Detect which cell encompasses the target text, then output its [x, y] center coordinate. 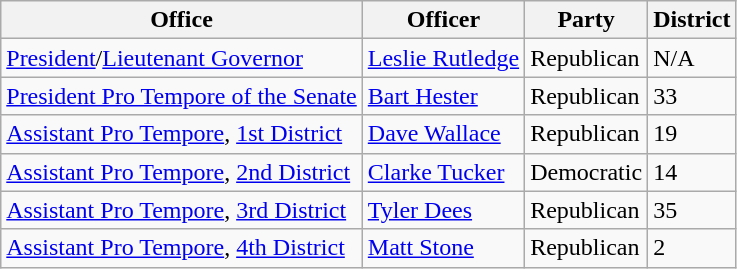
Dave Wallace [443, 134]
Democratic [586, 172]
33 [692, 96]
Assistant Pro Tempore, 3rd District [182, 210]
14 [692, 172]
2 [692, 248]
President/Lieutenant Governor [182, 58]
Bart Hester [443, 96]
35 [692, 210]
Matt Stone [443, 248]
Tyler Dees [443, 210]
Party [586, 20]
District [692, 20]
Leslie Rutledge [443, 58]
President Pro Tempore of the Senate [182, 96]
Clarke Tucker [443, 172]
Assistant Pro Tempore, 1st District [182, 134]
N/A [692, 58]
19 [692, 134]
Officer [443, 20]
Assistant Pro Tempore, 2nd District [182, 172]
Office [182, 20]
Assistant Pro Tempore, 4th District [182, 248]
